Determine the (X, Y) coordinate at the center of the cell enclosing the given text.  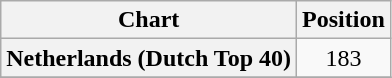
Position (344, 20)
Chart (149, 20)
Netherlands (Dutch Top 40) (149, 58)
183 (344, 58)
